Capture the cell that displays the provided text and extract its (x, y) central coordinate. 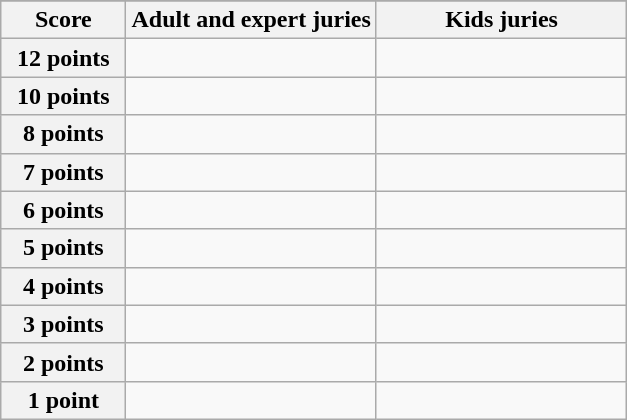
3 points (64, 324)
10 points (64, 96)
4 points (64, 286)
Adult and expert juries (251, 20)
12 points (64, 58)
5 points (64, 248)
Kids juries (501, 20)
7 points (64, 172)
Score (64, 20)
8 points (64, 134)
2 points (64, 362)
1 point (64, 400)
6 points (64, 210)
